Output the (X, Y) coordinate of the center of the cell containing the given text.  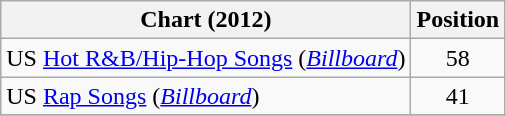
Chart (2012) (206, 20)
US Rap Songs (Billboard) (206, 96)
Position (458, 20)
58 (458, 58)
US Hot R&B/Hip-Hop Songs (Billboard) (206, 58)
41 (458, 96)
